Capture the cell that displays the provided text and extract its [x, y] central coordinate. 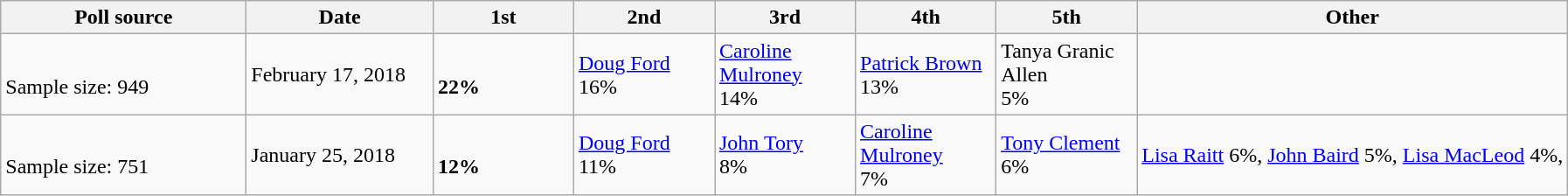
3rd [785, 17]
Poll source [124, 17]
Date [340, 17]
February 17, 2018 [340, 74]
John Tory 8% [785, 155]
5th [1066, 17]
12% [503, 155]
January 25, 2018 [340, 155]
2nd [643, 17]
Tanya Granic Allen5% [1066, 74]
Caroline Mulroney 14% [785, 74]
4th [926, 17]
Doug Ford11% [643, 155]
Sample size: 949 [124, 74]
Patrick Brown13% [926, 74]
Other [1353, 17]
1st [503, 17]
Doug Ford16% [643, 74]
Sample size: 751 [124, 155]
22% [503, 74]
Caroline Mulroney7% [926, 155]
Tony Clement6% [1066, 155]
Lisa Raitt 6%, John Baird 5%, Lisa MacLeod 4%, [1353, 155]
